Locate the cell with the specified text and output its (x, y) center coordinate. 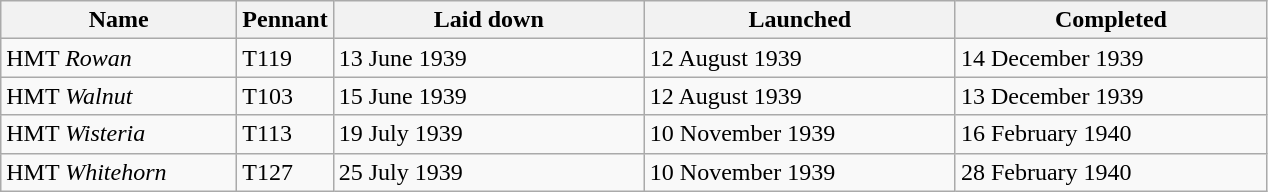
16 February 1940 (1110, 134)
Completed (1110, 20)
Name (119, 20)
Laid down (488, 20)
28 February 1940 (1110, 172)
Pennant (285, 20)
T103 (285, 96)
T119 (285, 58)
T113 (285, 134)
15 June 1939 (488, 96)
HMT Rowan (119, 58)
13 June 1939 (488, 58)
Launched (800, 20)
19 July 1939 (488, 134)
HMT Whitehorn (119, 172)
25 July 1939 (488, 172)
HMT Wisteria (119, 134)
13 December 1939 (1110, 96)
14 December 1939 (1110, 58)
HMT Walnut (119, 96)
T127 (285, 172)
